Return (x, y) of the center of cell containing provided text 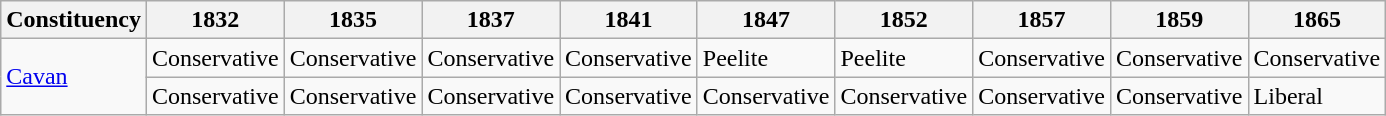
1859 (1179, 20)
Liberal (1317, 96)
Cavan (74, 77)
1857 (1042, 20)
1865 (1317, 20)
1852 (904, 20)
Constituency (74, 20)
1832 (215, 20)
1837 (491, 20)
1835 (353, 20)
1841 (629, 20)
1847 (766, 20)
